Search for the cell housing the specified text and yield its (x, y) center coordinate. 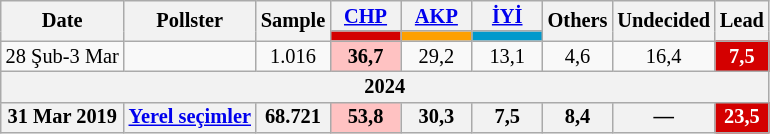
AKP (436, 16)
28 Şub-3 Mar (62, 56)
İYİ (508, 16)
23,5 (742, 118)
36,7 (366, 56)
30,3 (436, 118)
2024 (385, 86)
1.016 (293, 56)
Others (578, 20)
Yerel seçimler (190, 118)
4,6 (578, 56)
Lead (742, 20)
53,8 (366, 118)
31 Mar 2019 (62, 118)
Date (62, 20)
29,2 (436, 56)
CHP (366, 16)
68.721 (293, 118)
13,1 (508, 56)
— (664, 118)
16,4 (664, 56)
8,4 (578, 118)
Sample (293, 20)
Pollster (190, 20)
Undecided (664, 20)
